Return [x, y] of the center of cell containing provided text 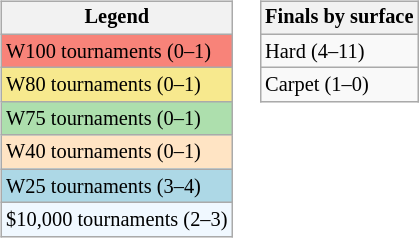
Legend [116, 18]
$10,000 tournaments (2–3) [116, 220]
W80 tournaments (0–1) [116, 85]
W40 tournaments (0–1) [116, 152]
W100 tournaments (0–1) [116, 51]
W25 tournaments (3–4) [116, 186]
W75 tournaments (0–1) [116, 119]
Finals by surface [339, 18]
Hard (4–11) [339, 51]
Carpet (1–0) [339, 85]
